Pinpoint the cell where the given text exists, returning its [X, Y] midpoint coordinate. 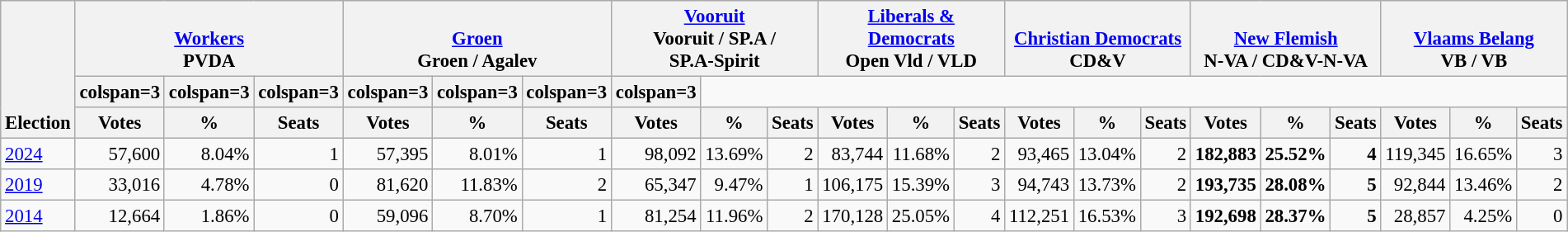
13.73% [1106, 185]
11.68% [922, 154]
33,016 [120, 185]
16.53% [1106, 216]
65,347 [655, 185]
182,883 [1225, 154]
92,844 [1415, 185]
93,465 [1040, 154]
28.37% [1296, 216]
Liberals & DemocratsOpen Vld / VLD [912, 39]
Christian DemocratsCD&V [1098, 39]
94,743 [1040, 185]
Election [38, 69]
12,664 [120, 216]
112,251 [1040, 216]
57,395 [387, 154]
4.78% [209, 185]
28.08% [1296, 185]
VooruitVooruit / SP.A /SP.A-Spirit [714, 39]
2019 [38, 185]
8.04% [209, 154]
8.01% [477, 154]
25.05% [922, 216]
13.46% [1484, 185]
1.86% [209, 216]
15.39% [922, 185]
13.69% [734, 154]
57,600 [120, 154]
2014 [38, 216]
9.47% [734, 185]
16.65% [1484, 154]
8.70% [477, 216]
81,620 [387, 185]
59,096 [387, 216]
Vlaams BelangVB / VB [1474, 39]
83,744 [852, 154]
192,698 [1225, 216]
119,345 [1415, 154]
11.83% [477, 185]
13.04% [1106, 154]
11.96% [734, 216]
106,175 [852, 185]
25.52% [1296, 154]
WorkersPVDA [209, 39]
4.25% [1484, 216]
2024 [38, 154]
28,857 [1415, 216]
193,735 [1225, 185]
81,254 [655, 216]
170,128 [852, 216]
GroenGroen / Agalev [477, 39]
New FlemishN-VA / CD&V-N-VA [1285, 39]
98,092 [655, 154]
